Pinpoint the cell where the given text exists, returning its (X, Y) midpoint coordinate. 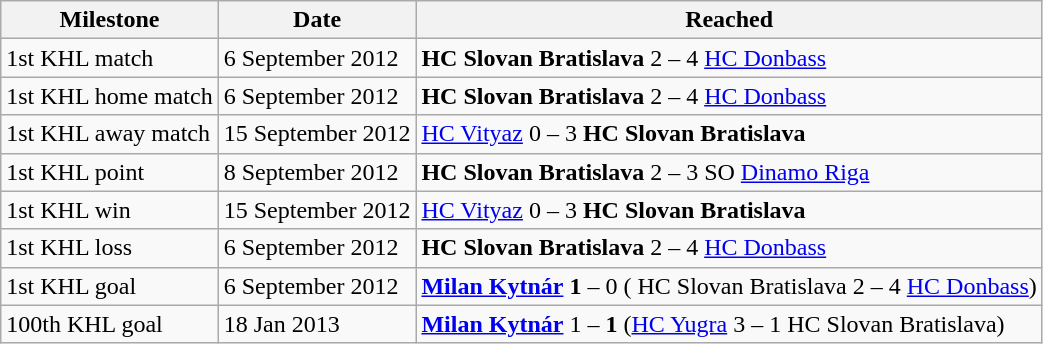
HC Slovan Bratislava 2 – 3 SO Dinamo Riga (729, 172)
Milan Kytnár 1 – 0 ( HC Slovan Bratislava 2 – 4 HC Donbass) (729, 286)
8 September 2012 (317, 172)
Date (317, 20)
1st KHL goal (110, 286)
1st KHL away match (110, 134)
1st KHL home match (110, 96)
Reached (729, 20)
1st KHL loss (110, 248)
100th KHL goal (110, 324)
Milan Kytnár 1 – 1 (HC Yugra 3 – 1 HC Slovan Bratislava) (729, 324)
Milestone (110, 20)
1st KHL match (110, 58)
1st KHL win (110, 210)
18 Jan 2013 (317, 324)
1st KHL point (110, 172)
